Detect which cell encompasses the target text, then output its (x, y) center coordinate. 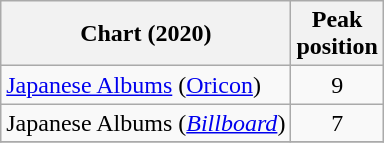
Japanese Albums (Oricon) (146, 85)
Japanese Albums (Billboard) (146, 123)
Chart (2020) (146, 34)
9 (337, 85)
7 (337, 123)
Peakposition (337, 34)
